Provide the [X, Y] coordinate of the cell's center where the given text is located.  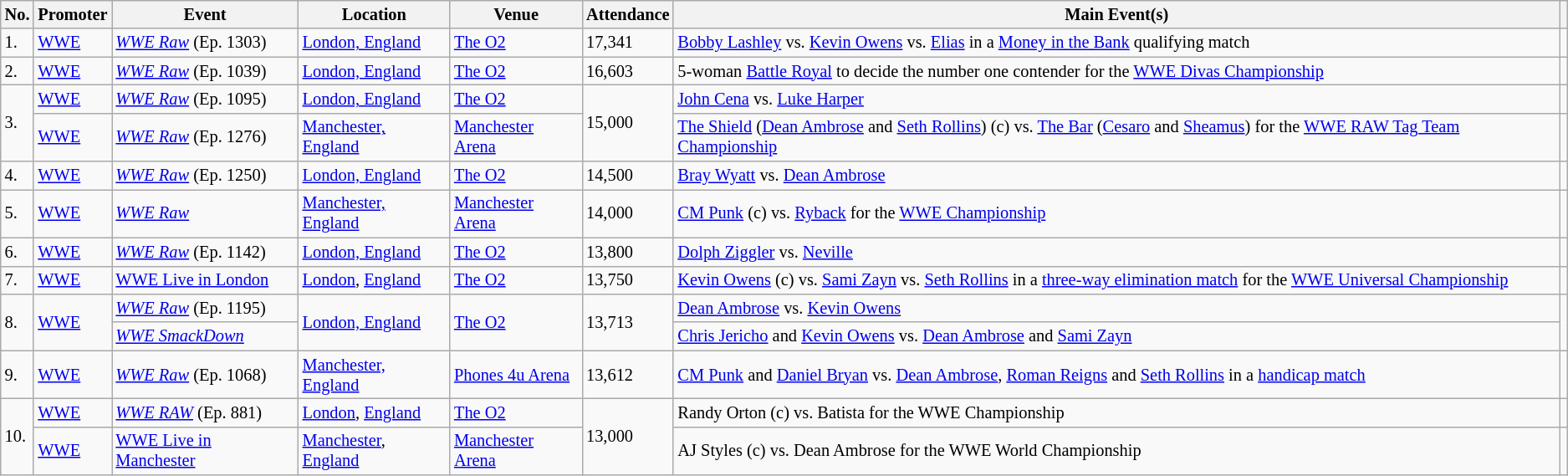
13,612 [627, 375]
6. [18, 252]
WWE SmackDown [206, 336]
Dean Ambrose vs. Kevin Owens [1116, 308]
WWE Raw (Ep. 1303) [206, 43]
15,000 [627, 122]
AJ Styles (c) vs. Dean Ambrose for the WWE World Championship [1116, 451]
WWE Raw (Ep. 1195) [206, 308]
Bobby Lashley vs. Kevin Owens vs. Elias in a Money in the Bank qualifying match [1116, 43]
13,000 [627, 437]
Location [375, 14]
2. [18, 71]
WWE Raw (Ep. 1142) [206, 252]
4. [18, 176]
WWE Live in Manchester [206, 451]
3. [18, 122]
Main Event(s) [1116, 14]
WWE Raw (Ep. 1276) [206, 137]
John Cena vs. Luke Harper [1116, 99]
Dolph Ziggler vs. Neville [1116, 252]
WWE RAW (Ep. 881) [206, 412]
WWE Live in London [206, 280]
CM Punk and Daniel Bryan vs. Dean Ambrose, Roman Reigns and Seth Rollins in a handicap match [1116, 375]
WWE Raw [206, 213]
Attendance [627, 14]
WWE Raw (Ep. 1068) [206, 375]
Chris Jericho and Kevin Owens vs. Dean Ambrose and Sami Zayn [1116, 336]
14,500 [627, 176]
13,713 [627, 321]
1. [18, 43]
14,000 [627, 213]
Venue [516, 14]
17,341 [627, 43]
WWE Raw (Ep. 1039) [206, 71]
Event [206, 14]
5-woman Battle Royal to decide the number one contender for the WWE Divas Championship [1116, 71]
7. [18, 280]
WWE Raw (Ep. 1095) [206, 99]
Promoter [72, 14]
CM Punk (c) vs. Ryback for the WWE Championship [1116, 213]
5. [18, 213]
16,603 [627, 71]
No. [18, 14]
WWE Raw (Ep. 1250) [206, 176]
Randy Orton (c) vs. Batista for the WWE Championship [1116, 412]
Bray Wyatt vs. Dean Ambrose [1116, 176]
Kevin Owens (c) vs. Sami Zayn vs. Seth Rollins in a three-way elimination match for the WWE Universal Championship [1116, 280]
8. [18, 321]
10. [18, 437]
Phones 4u Arena [516, 375]
13,750 [627, 280]
13,800 [627, 252]
The Shield (Dean Ambrose and Seth Rollins) (c) vs. The Bar (Cesaro and Sheamus) for the WWE RAW Tag Team Championship [1116, 137]
9. [18, 375]
